Return [x, y] of the center of cell containing provided text 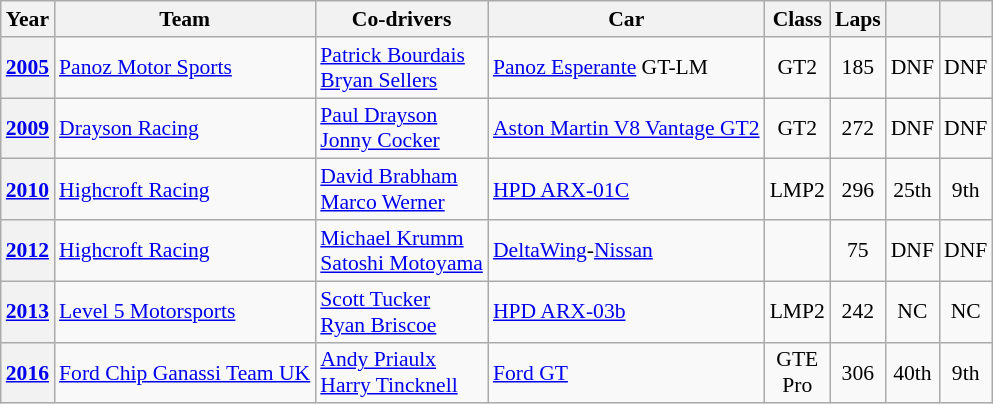
2005 [28, 68]
GTEPro [798, 372]
Ford Chip Ganassi Team UK [184, 372]
HPD ARX-01C [626, 190]
Team [184, 19]
2013 [28, 312]
2010 [28, 190]
2016 [28, 372]
Panoz Esperante GT-LM [626, 68]
Car [626, 19]
Paul Drayson Jonny Cocker [402, 128]
Co-drivers [402, 19]
Ford GT [626, 372]
25th [912, 190]
Level 5 Motorsports [184, 312]
296 [858, 190]
Panoz Motor Sports [184, 68]
2009 [28, 128]
David Brabham Marco Werner [402, 190]
Class [798, 19]
DeltaWing-Nissan [626, 250]
Patrick Bourdais Bryan Sellers [402, 68]
75 [858, 250]
2012 [28, 250]
185 [858, 68]
40th [912, 372]
272 [858, 128]
Laps [858, 19]
Year [28, 19]
306 [858, 372]
Scott Tucker Ryan Briscoe [402, 312]
242 [858, 312]
HPD ARX-03b [626, 312]
Aston Martin V8 Vantage GT2 [626, 128]
Andy Priaulx Harry Tincknell [402, 372]
Michael Krumm Satoshi Motoyama [402, 250]
Drayson Racing [184, 128]
